Identify which cell holds the provided text, then report its [X, Y] central coordinate. 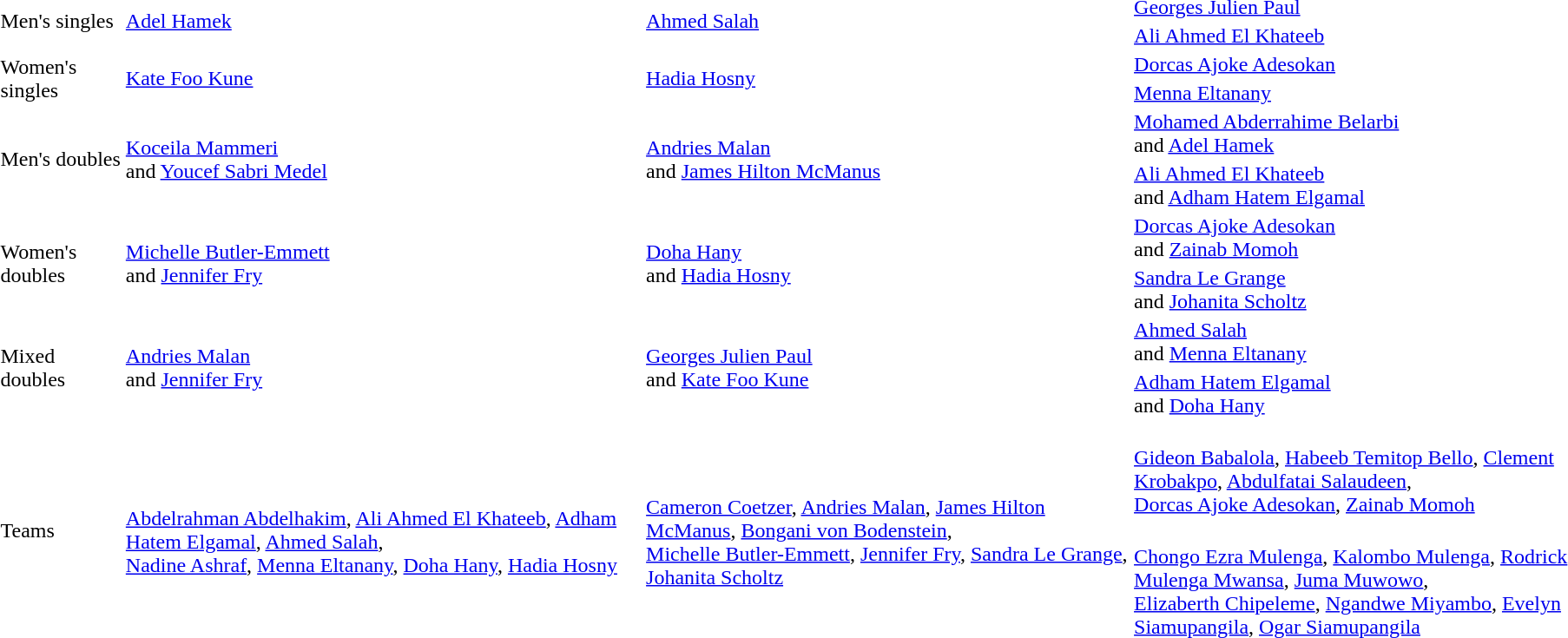
Doha Hanyand Hadia Hosny [887, 264]
Michelle Butler-Emmettand Jennifer Fry [383, 264]
Hadia Hosny [887, 78]
Andries Malanand James Hilton McManus [887, 160]
Kate Foo Kune [383, 78]
Andries Malanand Jennifer Fry [383, 368]
Koceila Mammeriand Youcef Sabri Medel [383, 160]
Georges Julien Pauland Kate Foo Kune [887, 368]
